For the text-containing cell, return its midpoint in (x, y) coordinate format. 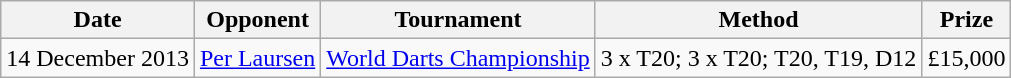
Method (758, 20)
Tournament (458, 20)
14 December 2013 (98, 58)
Date (98, 20)
Opponent (257, 20)
Prize (966, 20)
Per Laursen (257, 58)
3 x T20; 3 x T20; T20, T19, D12 (758, 58)
World Darts Championship (458, 58)
£15,000 (966, 58)
